Detect which cell encompasses the target text, then output its (x, y) center coordinate. 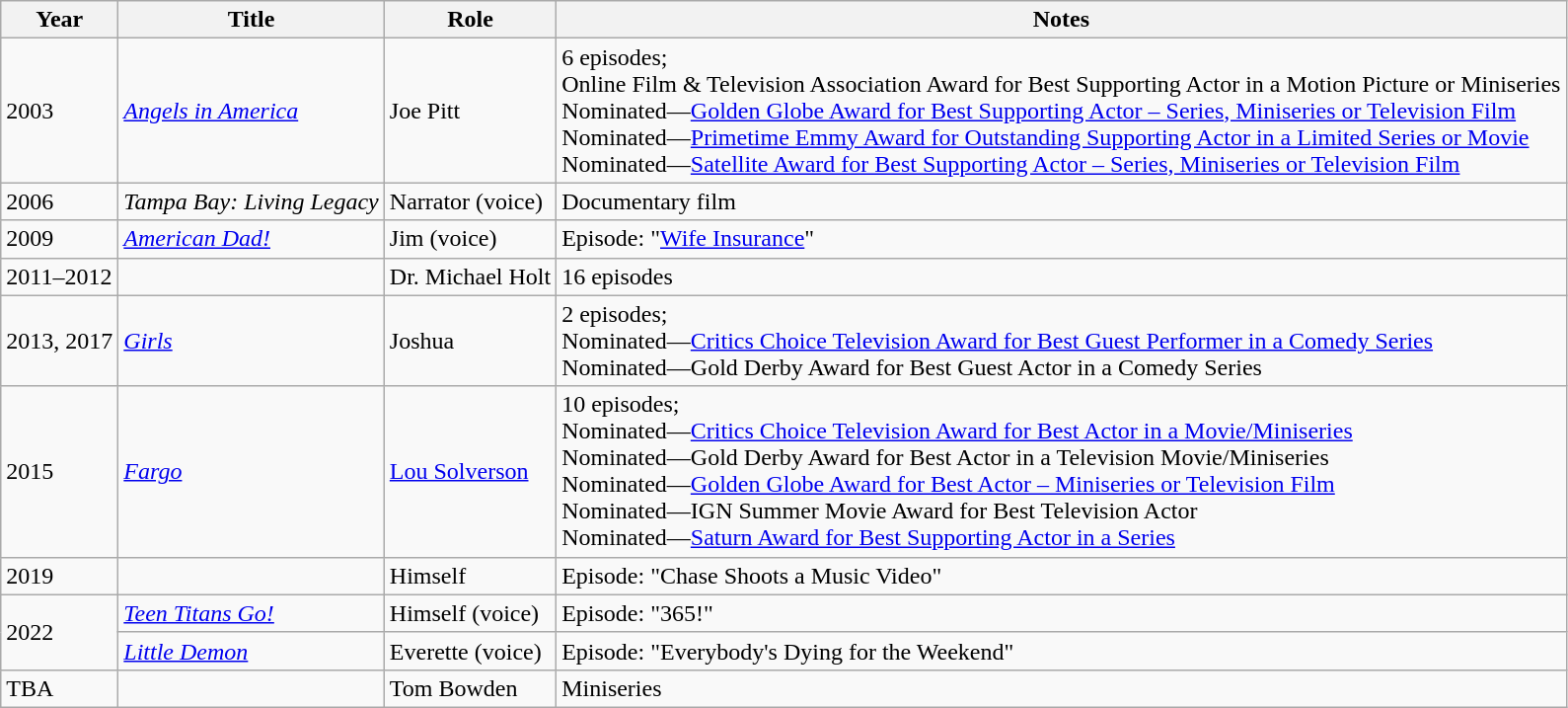
Little Demon (251, 651)
Himself (470, 576)
Episode: "Wife Insurance" (1062, 239)
16 episodes (1062, 276)
Fargo (251, 472)
Episode: "Everybody's Dying for the Weekend" (1062, 651)
Girls (251, 341)
Angels in America (251, 111)
2022 (59, 632)
Lou Solverson (470, 472)
Dr. Michael Holt (470, 276)
Role (470, 20)
Episode: "Chase Shoots a Music Video" (1062, 576)
2011–2012 (59, 276)
Teen Titans Go! (251, 613)
Year (59, 20)
American Dad! (251, 239)
Tom Bowden (470, 688)
Joshua (470, 341)
Miniseries (1062, 688)
Joe Pitt (470, 111)
Episode: "365!" (1062, 613)
2015 (59, 472)
Title (251, 20)
2006 (59, 201)
Everette (voice) (470, 651)
Documentary film (1062, 201)
TBA (59, 688)
Narrator (voice) (470, 201)
Himself (voice) (470, 613)
Tampa Bay: Living Legacy (251, 201)
2009 (59, 239)
2019 (59, 576)
Notes (1062, 20)
2003 (59, 111)
Jim (voice) (470, 239)
2013, 2017 (59, 341)
